Pinpoint the cell where the given text exists, returning its (x, y) midpoint coordinate. 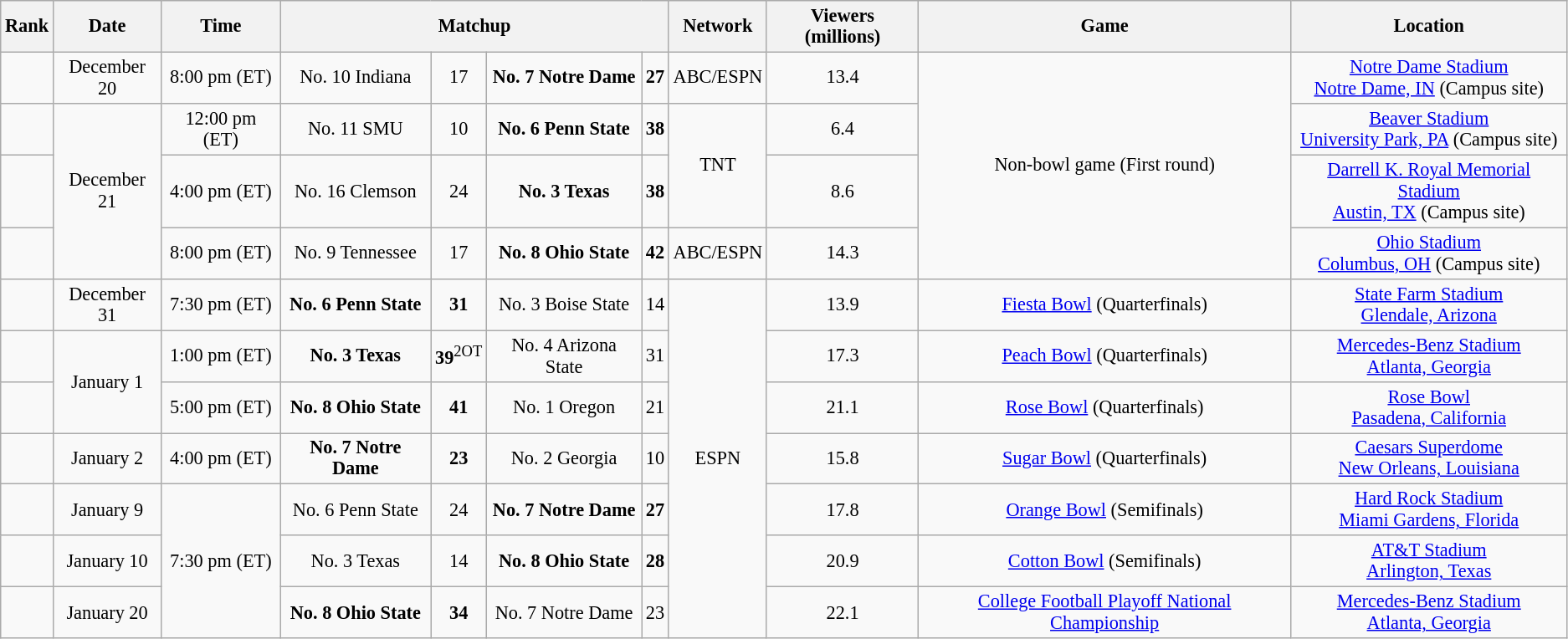
Non-bowl game (First round) (1104, 166)
15.8 (842, 458)
14.3 (842, 253)
No. 3 Boise State (564, 304)
20.9 (842, 560)
34 (459, 612)
Time (221, 27)
College Football Playoff National Championship (1104, 612)
Hard Rock StadiumMiami Gardens, Florida (1429, 510)
Notre Dame StadiumNotre Dame, IN (Campus site) (1429, 77)
January 10 (107, 560)
392OT (459, 356)
Orange Bowl (Semifinals) (1104, 510)
41 (459, 406)
No. 2 Georgia (564, 458)
No. 4 Arizona State (564, 356)
No. 9 Tennessee (356, 253)
December 20 (107, 77)
13.4 (842, 77)
Sugar Bowl (Quarterfinals) (1104, 458)
Matchup (474, 27)
Ohio StadiumColumbus, OH (Campus site) (1429, 253)
January 2 (107, 458)
Rank (27, 27)
Rose Bowl (Quarterfinals) (1104, 406)
6.4 (842, 129)
ESPN (718, 458)
Beaver StadiumUniversity Park, PA (Campus site) (1429, 129)
No. 16 Clemson (356, 191)
AT&T StadiumArlington, Texas (1429, 560)
Network (718, 27)
Viewers (millions) (842, 27)
No. 11 SMU (356, 129)
Caesars SuperdomeNew Orleans, Louisiana (1429, 458)
Game (1104, 27)
No. 10 Indiana (356, 77)
17.8 (842, 510)
42 (656, 253)
1:00 pm (ET) (221, 356)
12:00 pm (ET) (221, 129)
Rose BowlPasadena, California (1429, 406)
Location (1429, 27)
December 21 (107, 191)
Cotton Bowl (Semifinals) (1104, 560)
January 20 (107, 612)
December 31 (107, 304)
Darrell K. Royal Memorial StadiumAustin, TX (Campus site) (1429, 191)
17.3 (842, 356)
21.1 (842, 406)
January 1 (107, 381)
8.6 (842, 191)
Peach Bowl (Quarterfinals) (1104, 356)
Date (107, 27)
21 (656, 406)
No. 1 Oregon (564, 406)
5:00 pm (ET) (221, 406)
January 9 (107, 510)
13.9 (842, 304)
Fiesta Bowl (Quarterfinals) (1104, 304)
28 (656, 560)
22.1 (842, 612)
State Farm StadiumGlendale, Arizona (1429, 304)
TNT (718, 165)
